Identify which cell holds the provided text, then report its (X, Y) central coordinate. 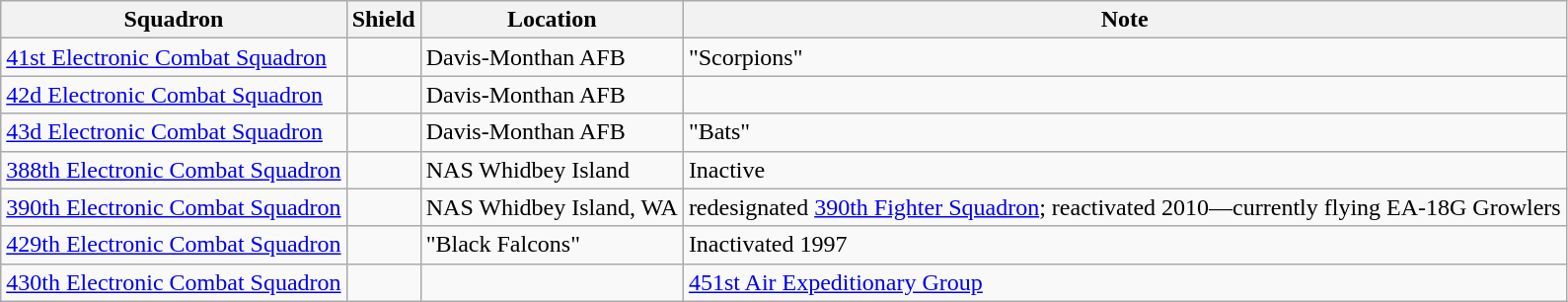
Note (1125, 20)
NAS Whidbey Island (552, 170)
"Scorpions" (1125, 57)
Inactivated 1997 (1125, 245)
430th Electronic Combat Squadron (174, 282)
451st Air Expeditionary Group (1125, 282)
43d Electronic Combat Squadron (174, 132)
41st Electronic Combat Squadron (174, 57)
Inactive (1125, 170)
redesignated 390th Fighter Squadron; reactivated 2010—currently flying EA-18G Growlers (1125, 207)
Squadron (174, 20)
"Black Falcons" (552, 245)
429th Electronic Combat Squadron (174, 245)
"Bats" (1125, 132)
388th Electronic Combat Squadron (174, 170)
42d Electronic Combat Squadron (174, 95)
Shield (383, 20)
390th Electronic Combat Squadron (174, 207)
NAS Whidbey Island, WA (552, 207)
Location (552, 20)
